Output the [X, Y] coordinate of the center of the cell containing the given text.  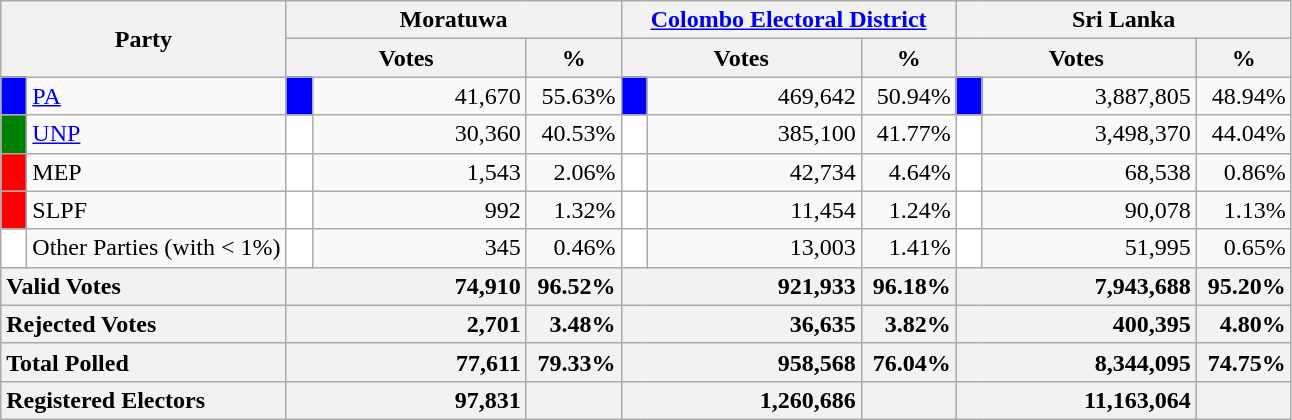
UNP [156, 134]
Sri Lanka [1124, 20]
992 [419, 210]
77,611 [406, 362]
7,943,688 [1076, 286]
958,568 [741, 362]
345 [419, 248]
Total Polled [144, 362]
8,344,095 [1076, 362]
385,100 [754, 134]
50.94% [908, 96]
41,670 [419, 96]
30,360 [419, 134]
Moratuwa [454, 20]
1.13% [1244, 210]
90,078 [1089, 210]
921,933 [741, 286]
Valid Votes [144, 286]
4.80% [1244, 324]
2,701 [406, 324]
SLPF [156, 210]
1,260,686 [741, 400]
74.75% [1244, 362]
42,734 [754, 172]
MEP [156, 172]
96.18% [908, 286]
0.46% [574, 248]
76.04% [908, 362]
0.65% [1244, 248]
95.20% [1244, 286]
96.52% [574, 286]
55.63% [574, 96]
79.33% [574, 362]
40.53% [574, 134]
51,995 [1089, 248]
Party [144, 39]
469,642 [754, 96]
3,887,805 [1089, 96]
44.04% [1244, 134]
97,831 [406, 400]
Other Parties (with < 1%) [156, 248]
48.94% [1244, 96]
68,538 [1089, 172]
11,163,064 [1076, 400]
11,454 [754, 210]
Registered Electors [144, 400]
1.41% [908, 248]
13,003 [754, 248]
74,910 [406, 286]
1.24% [908, 210]
PA [156, 96]
3,498,370 [1089, 134]
400,395 [1076, 324]
3.48% [574, 324]
Rejected Votes [144, 324]
36,635 [741, 324]
4.64% [908, 172]
2.06% [574, 172]
0.86% [1244, 172]
41.77% [908, 134]
3.82% [908, 324]
Colombo Electoral District [788, 20]
1.32% [574, 210]
1,543 [419, 172]
